Locate the cell with the specified text and output its [X, Y] center coordinate. 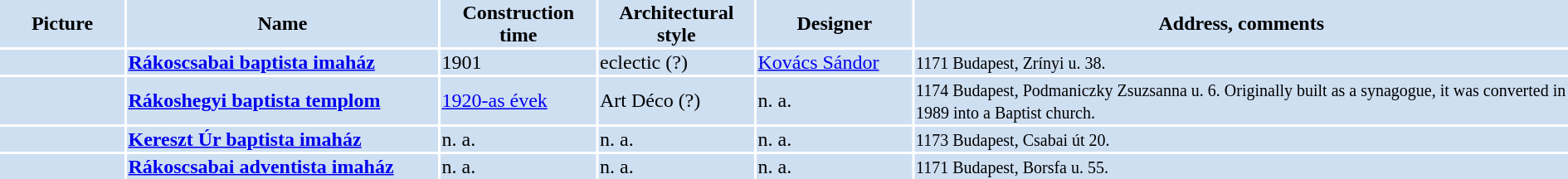
1171 Budapest, Borsfa u. 55. [1241, 167]
1173 Budapest, Csabai út 20. [1241, 139]
Name [282, 23]
Art Déco (?) [677, 101]
1171 Budapest, Zrínyi u. 38. [1241, 62]
Designer [835, 23]
Rákoscsabai adventista imaház [282, 167]
Rákoscsabai baptista imaház [282, 62]
Kovács Sándor [835, 62]
1920-as évek [519, 101]
Rákoshegyi baptista templom [282, 101]
Architectural style [677, 23]
Kereszt Úr baptista imaház [282, 139]
Picture [62, 23]
eclectic (?) [677, 62]
Address, comments [1241, 23]
Construction time [519, 23]
1901 [519, 62]
1174 Budapest, Podmaniczky Zsuzsanna u. 6. Originally built as a synagogue, it was converted in 1989 into a Baptist church. [1241, 101]
